Scan for the cell matching the given text and deliver its [x, y] coordinate at center. 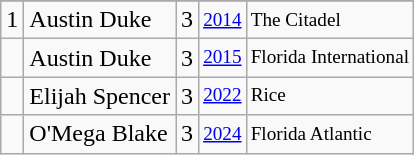
2024 [223, 134]
Rice [330, 96]
O'Mega Blake [100, 134]
Florida International [330, 58]
Elijah Spencer [100, 96]
The Citadel [330, 20]
2022 [223, 96]
2014 [223, 20]
Florida Atlantic [330, 134]
2015 [223, 58]
1 [12, 20]
